Pinpoint the cell where the given text exists, returning its [x, y] midpoint coordinate. 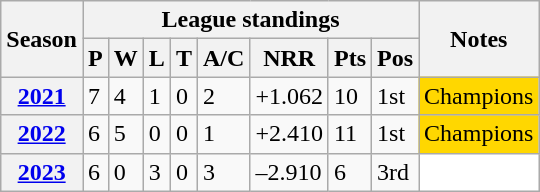
A/C [223, 58]
P [95, 58]
2022 [42, 134]
Notes [479, 39]
–2.910 [290, 172]
+2.410 [290, 134]
W [126, 58]
7 [95, 96]
10 [350, 96]
2 [223, 96]
Season [42, 39]
L [156, 58]
NRR [290, 58]
2021 [42, 96]
3rd [396, 172]
4 [126, 96]
+1.062 [290, 96]
5 [126, 134]
11 [350, 134]
2023 [42, 172]
Pts [350, 58]
Pos [396, 58]
League standings [250, 20]
T [184, 58]
